Determine the (x, y) coordinate at the center of the cell enclosing the given text.  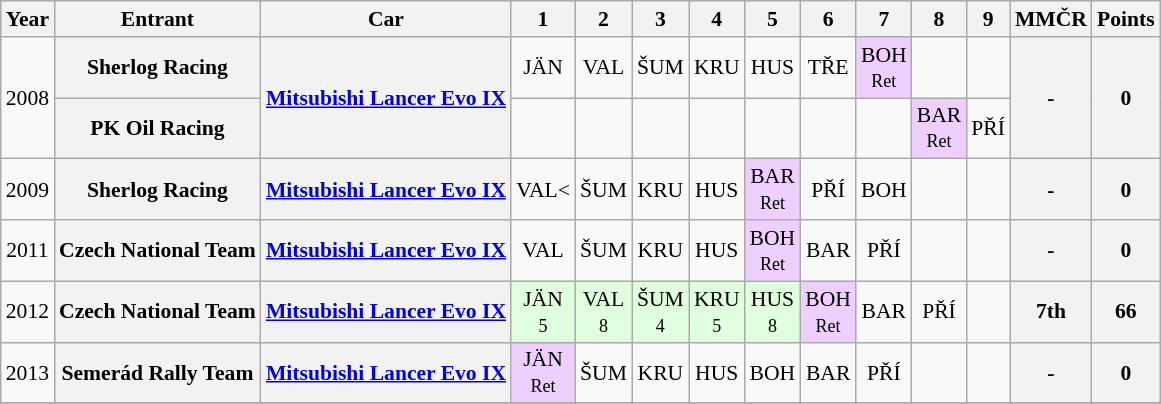
KRU5 (717, 312)
Year (28, 19)
ŠUM4 (660, 312)
4 (717, 19)
Entrant (158, 19)
TŘE (828, 68)
2009 (28, 190)
JÄN (543, 68)
2011 (28, 250)
PK Oil Racing (158, 128)
JÄNRet (543, 372)
8 (940, 19)
JÄN5 (543, 312)
3 (660, 19)
2012 (28, 312)
1 (543, 19)
6 (828, 19)
VAL< (543, 190)
Car (386, 19)
2 (604, 19)
HUS8 (773, 312)
7 (884, 19)
5 (773, 19)
Semerád Rally Team (158, 372)
7th (1051, 312)
9 (988, 19)
Points (1126, 19)
VAL8 (604, 312)
MMČR (1051, 19)
2013 (28, 372)
66 (1126, 312)
2008 (28, 98)
